Output the (X, Y) coordinate of the center of the cell containing the given text.  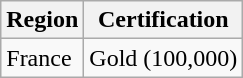
France (42, 58)
Region (42, 20)
Certification (164, 20)
Gold (100,000) (164, 58)
